Detect which cell encompasses the target text, then output its (x, y) center coordinate. 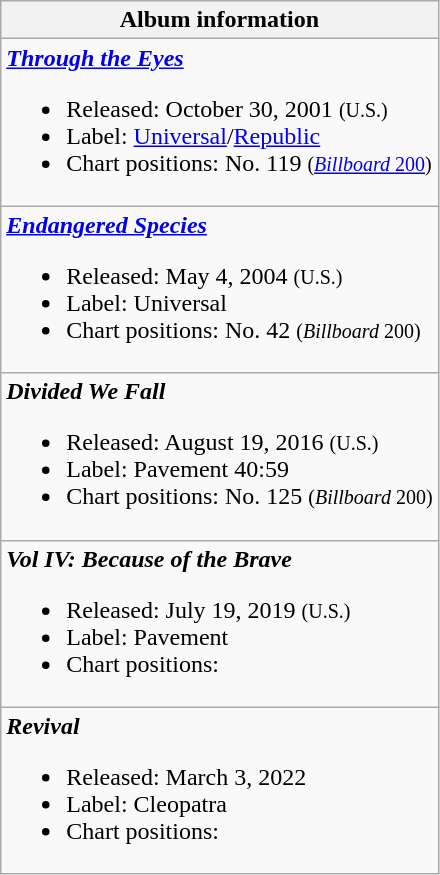
Divided We FallReleased: August 19, 2016 (U.S.)Label: Pavement 40:59Chart positions: No. 125 (Billboard 200) (220, 456)
Endangered SpeciesReleased: May 4, 2004 (U.S.)Label: UniversalChart positions: No. 42 (Billboard 200) (220, 290)
Through the EyesReleased: October 30, 2001 (U.S.)Label: Universal/RepublicChart positions: No. 119 (Billboard 200) (220, 122)
RevivalReleased: March 3, 2022Label: CleopatraChart positions: (220, 790)
Vol IV: Because of the BraveReleased: July 19, 2019 (U.S.)Label: PavementChart positions: (220, 624)
Album information (220, 20)
